Scan for the cell matching the given text and deliver its (x, y) coordinate at center. 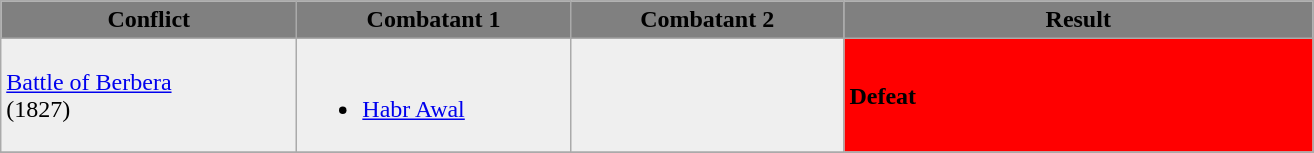
Combatant 1 (434, 20)
Result (1078, 20)
Habr Awal (434, 96)
Defeat (1078, 96)
Combatant 2 (707, 20)
Battle of Berbera(1827) (149, 96)
Conflict (149, 20)
